Locate the cell with the specified text and output its (x, y) center coordinate. 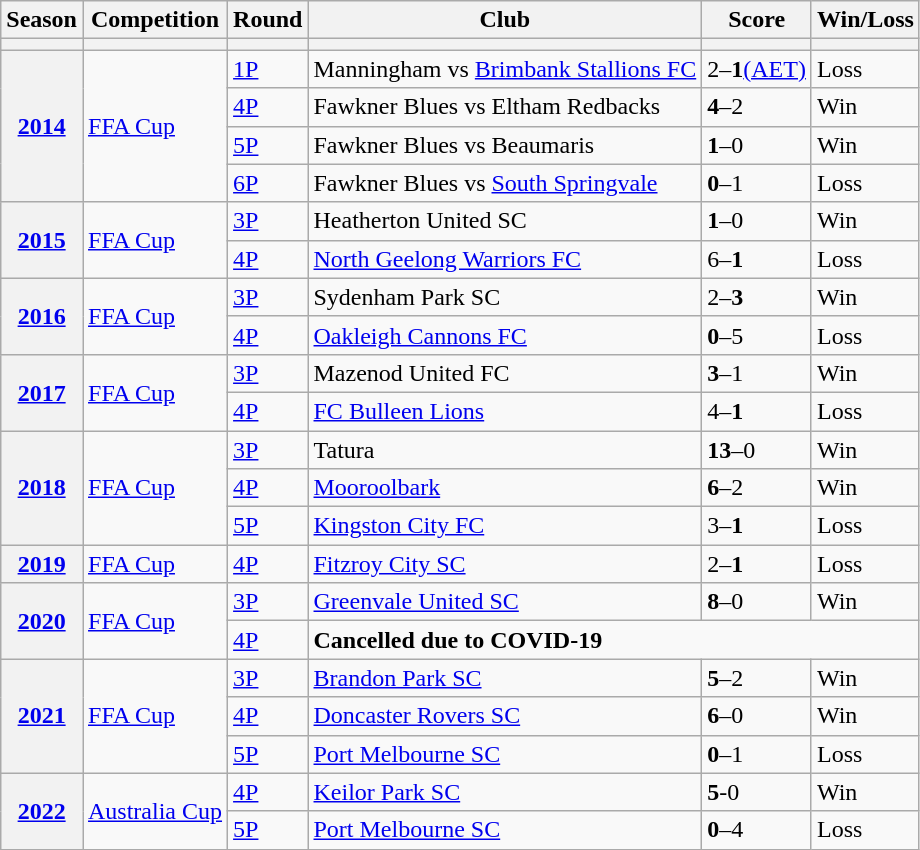
Win/Loss (865, 20)
5-0 (757, 792)
6–0 (757, 716)
Season (42, 20)
2–3 (757, 297)
2015 (42, 240)
2022 (42, 811)
Mooroolbark (505, 488)
Fawkner Blues vs South Springvale (505, 183)
Tatura (505, 449)
North Geelong Warriors FC (505, 259)
Fawkner Blues vs Eltham Redbacks (505, 107)
Round (268, 20)
Keilor Park SC (505, 792)
4–2 (757, 107)
Mazenod United FC (505, 373)
Heatherton United SC (505, 221)
6P (268, 183)
6–2 (757, 488)
Greenvale United SC (505, 602)
2016 (42, 316)
2019 (42, 564)
Doncaster Rovers SC (505, 716)
6–1 (757, 259)
Australia Cup (154, 811)
Cancelled due to COVID-19 (614, 640)
Manningham vs Brimbank Stallions FC (505, 69)
13–0 (757, 449)
0–4 (757, 830)
2020 (42, 621)
2014 (42, 126)
Brandon Park SC (505, 678)
2018 (42, 487)
2021 (42, 716)
0–5 (757, 335)
Oakleigh Cannons FC (505, 335)
Score (757, 20)
2017 (42, 392)
2–1(AET) (757, 69)
Fitzroy City SC (505, 564)
Sydenham Park SC (505, 297)
Kingston City FC (505, 526)
2–1 (757, 564)
Club (505, 20)
1P (268, 69)
5–2 (757, 678)
8–0 (757, 602)
FC Bulleen Lions (505, 411)
4–1 (757, 411)
Competition (154, 20)
Fawkner Blues vs Beaumaris (505, 145)
